Return (X, Y) of the center of cell containing provided text 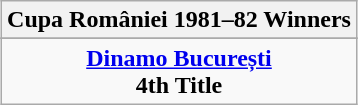
Dinamo București4th Title (180, 72)
Cupa României 1981–82 Winners (180, 20)
